Extract the (X, Y) coordinate from the center of the cell holding the provided text.  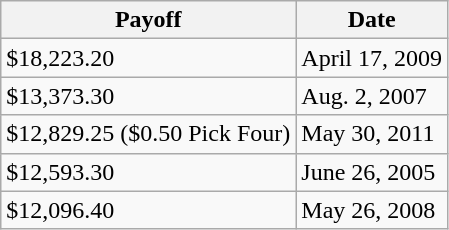
$12,096.40 (148, 210)
$12,829.25 ($0.50 Pick Four) (148, 134)
$12,593.30 (148, 172)
May 26, 2008 (372, 210)
April 17, 2009 (372, 58)
$13,373.30 (148, 96)
Payoff (148, 20)
Aug. 2, 2007 (372, 96)
Date (372, 20)
May 30, 2011 (372, 134)
June 26, 2005 (372, 172)
$18,223.20 (148, 58)
